Return [x, y] of the center of cell containing provided text 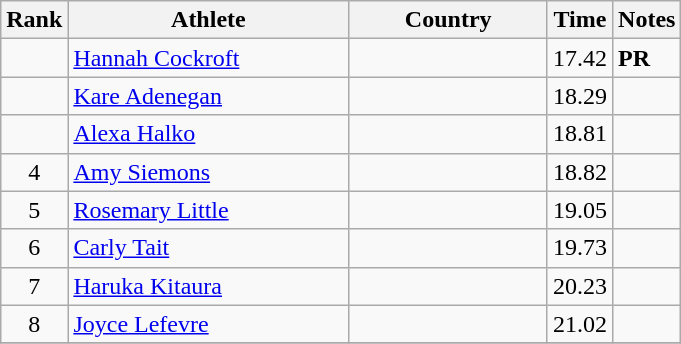
Haruka Kitaura [208, 286]
5 [34, 210]
Amy Siemons [208, 172]
Athlete [208, 20]
Hannah Cockroft [208, 58]
20.23 [580, 286]
8 [34, 324]
PR [647, 58]
Rosemary Little [208, 210]
7 [34, 286]
Time [580, 20]
19.05 [580, 210]
Carly Tait [208, 248]
18.29 [580, 96]
18.82 [580, 172]
Alexa Halko [208, 134]
18.81 [580, 134]
17.42 [580, 58]
19.73 [580, 248]
Kare Adenegan [208, 96]
Notes [647, 20]
Rank [34, 20]
Country [448, 20]
21.02 [580, 324]
Joyce Lefevre [208, 324]
6 [34, 248]
4 [34, 172]
